Locate the cell with the specified text and output its (x, y) center coordinate. 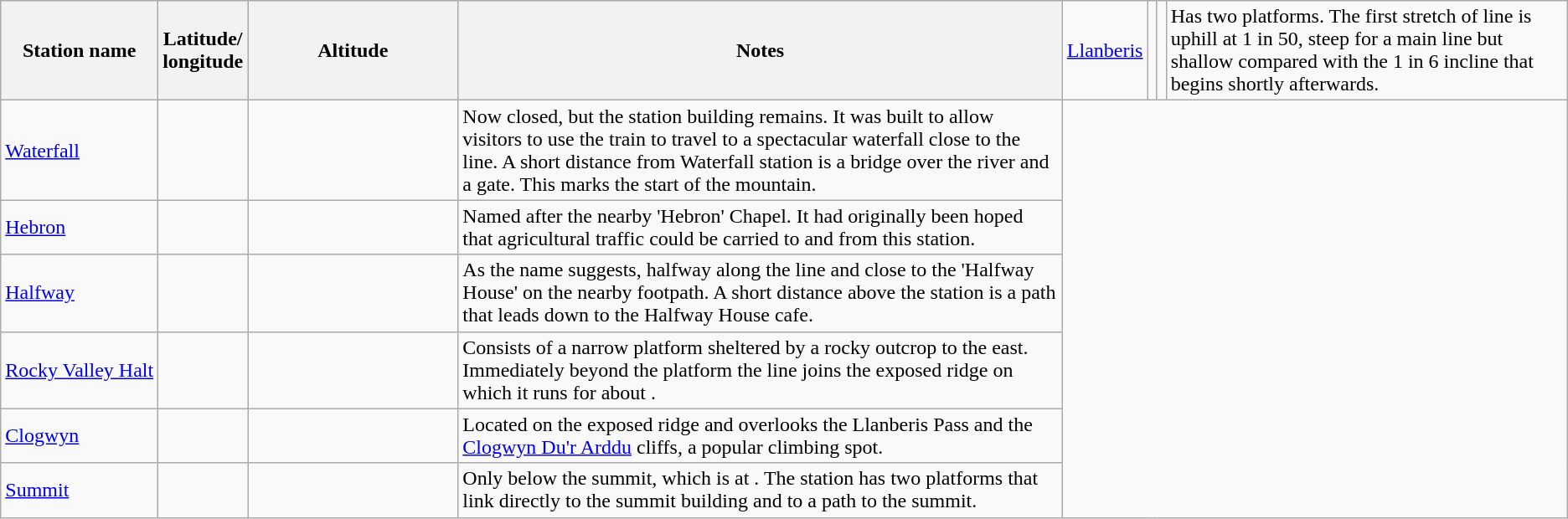
Latitude/longitude (203, 50)
Named after the nearby 'Hebron' Chapel. It had originally been hoped that agricultural traffic could be carried to and from this station. (761, 228)
Halfway (80, 293)
Station name (80, 50)
Altitude (353, 50)
Located on the exposed ridge and overlooks the Llanberis Pass and the Clogwyn Du'r Arddu cliffs, a popular climbing spot. (761, 435)
Only below the summit, which is at . The station has two platforms that link directly to the summit building and to a path to the summit. (761, 491)
Summit (80, 491)
Hebron (80, 228)
Waterfall (80, 151)
Notes (761, 50)
Llanberis (1105, 50)
Rocky Valley Halt (80, 370)
Clogwyn (80, 435)
